Provide the [X, Y] coordinate of the cell's center where the given text is located.  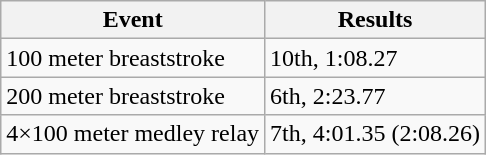
Event [133, 20]
100 meter breaststroke [133, 58]
6th, 2:23.77 [376, 96]
7th, 4:01.35 (2:08.26) [376, 134]
Results [376, 20]
200 meter breaststroke [133, 96]
4×100 meter medley relay [133, 134]
10th, 1:08.27 [376, 58]
